From the cell containing the given text, extract its center point as (X, Y) coordinate. 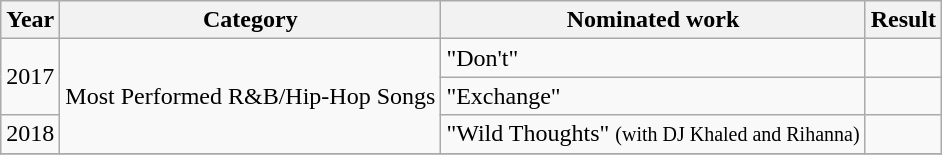
2017 (30, 77)
"Don't" (653, 58)
Most Performed R&B/Hip-Hop Songs (250, 96)
Category (250, 20)
"Wild Thoughts" (with DJ Khaled and Rihanna) (653, 134)
Result (903, 20)
Nominated work (653, 20)
2018 (30, 134)
"Exchange" (653, 96)
Year (30, 20)
